From the cell containing the given text, extract its center point as [X, Y] coordinate. 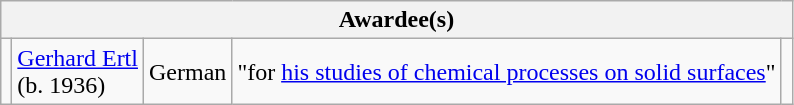
"for his studies of chemical processes on solid surfaces" [506, 72]
Gerhard Ertl(b. 1936) [78, 72]
Awardee(s) [396, 20]
German [187, 72]
